Scan for the cell matching the given text and deliver its [X, Y] coordinate at center. 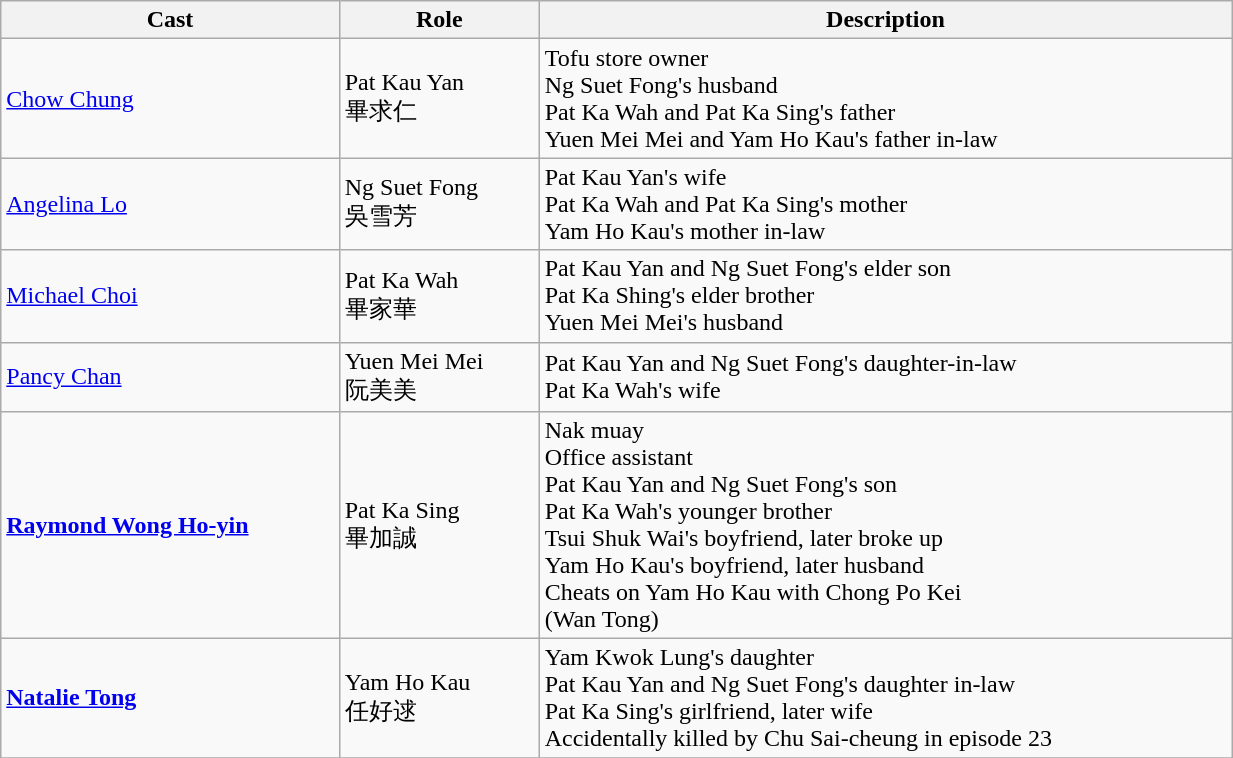
Tofu store ownerNg Suet Fong's husbandPat Ka Wah and Pat Ka Sing's fatherYuen Mei Mei and Yam Ho Kau's father in-law [885, 98]
Description [885, 20]
Pat Kau Yan's wifePat Ka Wah and Pat Ka Sing's motherYam Ho Kau's mother in-law [885, 204]
Pat Kau Yan and Ng Suet Fong's elder sonPat Ka Shing's elder brotherYuen Mei Mei's husband [885, 296]
Raymond Wong Ho-yin [170, 526]
Pat Kau Yan畢求仁 [439, 98]
Pancy Chan [170, 377]
Pat Ka Sing 畢加誠 [439, 526]
Michael Choi [170, 296]
Yuen Mei Mei阮美美 [439, 377]
Angelina Lo [170, 204]
Natalie Tong [170, 698]
Cast [170, 20]
Role [439, 20]
Yam Ho Kau 任好逑 [439, 698]
Ng Suet Fong吳雪芳 [439, 204]
Pat Ka Wah畢家華 [439, 296]
Chow Chung [170, 98]
Pat Kau Yan and Ng Suet Fong's daughter-in-lawPat Ka Wah's wife [885, 377]
